Pinpoint the cell where the given text exists, returning its (x, y) midpoint coordinate. 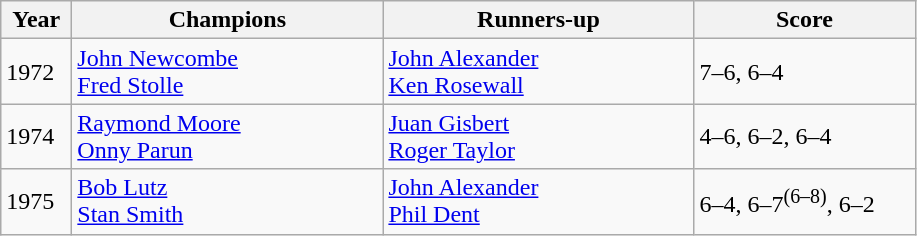
John Alexander Phil Dent (538, 202)
1975 (36, 202)
Runners-up (538, 20)
John Alexander Ken Rosewall (538, 72)
4–6, 6–2, 6–4 (804, 136)
Juan Gisbert Roger Taylor (538, 136)
Champions (228, 20)
Year (36, 20)
7–6, 6–4 (804, 72)
Bob Lutz Stan Smith (228, 202)
Raymond Moore Onny Parun (228, 136)
1974 (36, 136)
1972 (36, 72)
Score (804, 20)
John Newcombe Fred Stolle (228, 72)
6–4, 6–7(6–8), 6–2 (804, 202)
